Return (X, Y) of the center of cell containing provided text 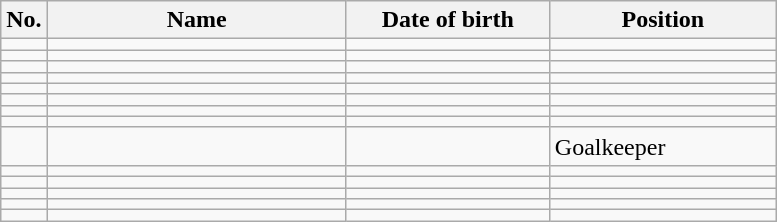
No. (24, 20)
Date of birth (448, 20)
Position (662, 20)
Goalkeeper (662, 146)
Name (196, 20)
